Locate the cell with the specified text and output its (X, Y) center coordinate. 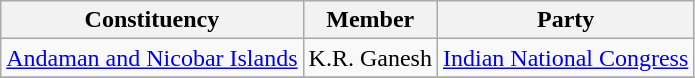
Party (565, 20)
K.R. Ganesh (370, 58)
Andaman and Nicobar Islands (152, 58)
Indian National Congress (565, 58)
Constituency (152, 20)
Member (370, 20)
